Find where the given text appears and provide that cell's center as (X, Y) coordinate. 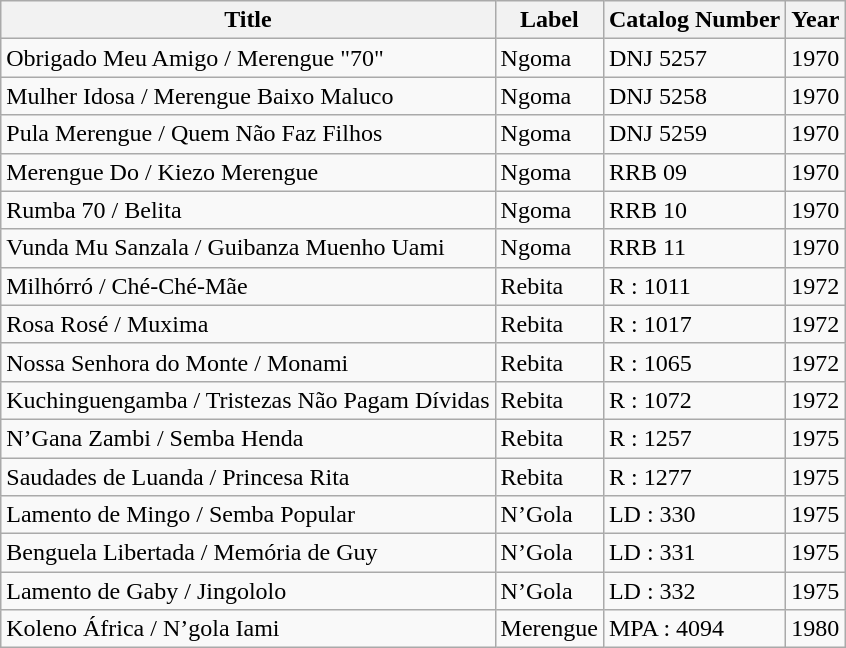
1980 (816, 629)
Nossa Senhora do Monte / Monami (248, 362)
Catalog Number (694, 20)
R : 1065 (694, 362)
MPA : 4094 (694, 629)
RRB 09 (694, 172)
LD : 331 (694, 553)
Benguela Libertada / Memória de Guy (248, 553)
R : 1011 (694, 286)
Saudades de Luanda / Princesa Rita (248, 477)
Lamento de Mingo / Semba Popular (248, 515)
R : 1072 (694, 400)
Mulher Idosa / Merengue Baixo Maluco (248, 96)
Rosa Rosé / Muxima (248, 324)
N’Gana Zambi / Semba Henda (248, 438)
Obrigado Meu Amigo / Merengue "70" (248, 58)
DNJ 5259 (694, 134)
R : 1257 (694, 438)
Lamento de Gaby / Jingololo (248, 591)
DNJ 5258 (694, 96)
DNJ 5257 (694, 58)
Label (549, 20)
LD : 332 (694, 591)
Milhórró / Ché-Ché-Mãe (248, 286)
R : 1277 (694, 477)
Merengue (549, 629)
Merengue Do / Kiezo Merengue (248, 172)
Title (248, 20)
Rumba 70 / Belita (248, 210)
Koleno África / N’gola Iami (248, 629)
RRB 11 (694, 248)
Pula Merengue / Quem Não Faz Filhos (248, 134)
Kuchinguengamba / Tristezas Não Pagam Dívidas (248, 400)
RRB 10 (694, 210)
LD : 330 (694, 515)
Year (816, 20)
R : 1017 (694, 324)
Vunda Mu Sanzala / Guibanza Muenho Uami (248, 248)
